From the cell containing the given text, extract its center point as (x, y) coordinate. 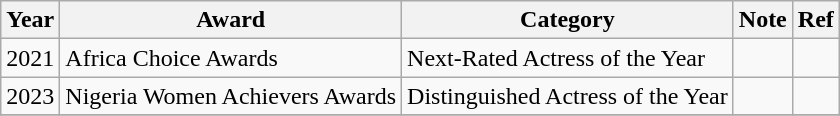
2021 (30, 58)
Africa Choice Awards (231, 58)
Next-Rated Actress of the Year (568, 58)
Note (762, 20)
Category (568, 20)
Nigeria Women Achievers Awards (231, 96)
2023 (30, 96)
Year (30, 20)
Distinguished Actress of the Year (568, 96)
Ref (816, 20)
Award (231, 20)
